Find where the given text appears and provide that cell's center as [x, y] coordinate. 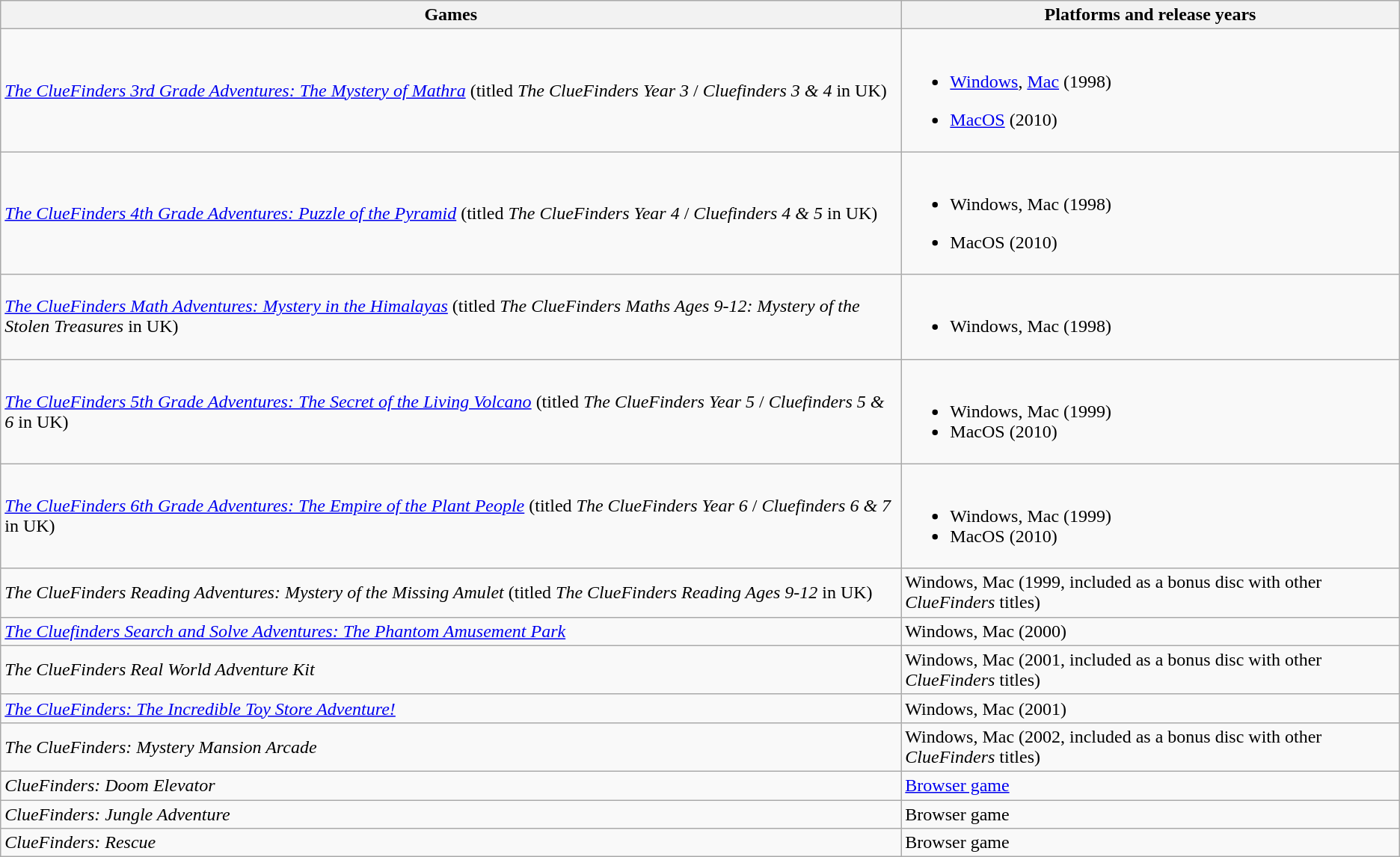
The ClueFinders: Mystery Mansion Arcade [451, 746]
The ClueFinders Reading Adventures: Mystery of the Missing Amulet (titled The ClueFinders Reading Ages 9-12 in UK) [451, 592]
The ClueFinders 3rd Grade Adventures: The Mystery of Mathra (titled The ClueFinders Year 3 / Cluefinders 3 & 4 in UK) [451, 90]
Windows, Mac (1998) [1150, 317]
Windows, Mac (2001, included as a bonus disc with other ClueFinders titles) [1150, 670]
Windows, Mac (2002, included as a bonus disc with other ClueFinders titles) [1150, 746]
The Cluefinders Search and Solve Adventures: The Phantom Amusement Park [451, 631]
ClueFinders: Rescue [451, 843]
The ClueFinders: The Incredible Toy Store Adventure! [451, 708]
The ClueFinders Real World Adventure Kit [451, 670]
Windows, Mac (2001) [1150, 708]
The ClueFinders 6th Grade Adventures: The Empire of the Plant People (titled The ClueFinders Year 6 / Cluefinders 6 & 7 in UK) [451, 516]
Windows, Mac (2000) [1150, 631]
Windows, Mac (1999, included as a bonus disc with other ClueFinders titles) [1150, 592]
The ClueFinders Math Adventures: Mystery in the Himalayas (titled The ClueFinders Maths Ages 9-12: Mystery of the Stolen Treasures in UK) [451, 317]
Platforms and release years [1150, 15]
The ClueFinders 5th Grade Adventures: The Secret of the Living Volcano (titled The ClueFinders Year 5 / Cluefinders 5 & 6 in UK) [451, 411]
The ClueFinders 4th Grade Adventures: Puzzle of the Pyramid (titled The ClueFinders Year 4 / Cluefinders 4 & 5 in UK) [451, 213]
ClueFinders: Jungle Adventure [451, 814]
Games [451, 15]
ClueFinders: Doom Elevator [451, 785]
